Search for the cell housing the specified text and yield its (x, y) center coordinate. 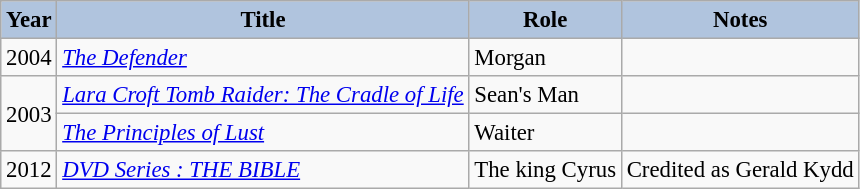
Title (263, 20)
Role (545, 20)
The Defender (263, 58)
Waiter (545, 133)
Morgan (545, 58)
2003 (29, 114)
DVD Series : THE BIBLE (263, 170)
Notes (740, 20)
The Principles of Lust (263, 133)
Year (29, 20)
Credited as Gerald Kydd (740, 170)
2004 (29, 58)
Lara Croft Tomb Raider: The Cradle of Life (263, 95)
Sean's Man (545, 95)
The king Cyrus (545, 170)
2012 (29, 170)
